Find where the given text appears and provide that cell's center as (X, Y) coordinate. 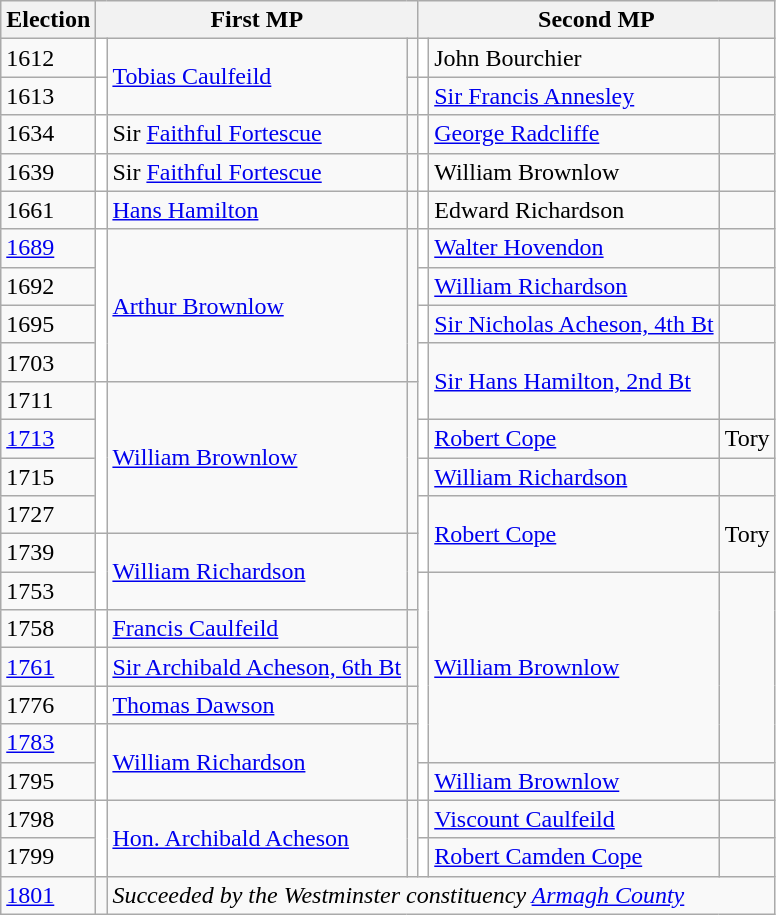
Election (48, 20)
1776 (48, 705)
1689 (48, 248)
Second MP (597, 20)
1703 (48, 362)
1715 (48, 477)
1634 (48, 134)
John Bourchier (574, 58)
1692 (48, 286)
1799 (48, 857)
1753 (48, 591)
Hon. Archibald Acheson (257, 838)
1727 (48, 515)
Sir Hans Hamilton, 2nd Bt (574, 381)
Viscount Caulfeild (574, 819)
Succeeded by the Westminster constituency Armagh County (441, 895)
1798 (48, 819)
Francis Caulfeild (257, 629)
1661 (48, 210)
1639 (48, 172)
Edward Richardson (574, 210)
Hans Hamilton (257, 210)
Robert Camden Cope (574, 857)
Sir Nicholas Acheson, 4th Bt (574, 324)
1795 (48, 781)
Sir Archibald Acheson, 6th Bt (257, 667)
1783 (48, 743)
George Radcliffe (574, 134)
1711 (48, 400)
1758 (48, 629)
Tobias Caulfeild (257, 77)
First MP (257, 20)
1613 (48, 96)
1801 (48, 895)
Thomas Dawson (257, 705)
1695 (48, 324)
1612 (48, 58)
Walter Hovendon (574, 248)
Sir Francis Annesley (574, 96)
1713 (48, 438)
1761 (48, 667)
Arthur Brownlow (257, 305)
1739 (48, 553)
